Output the [x, y] coordinate of the center of the cell containing the given text.  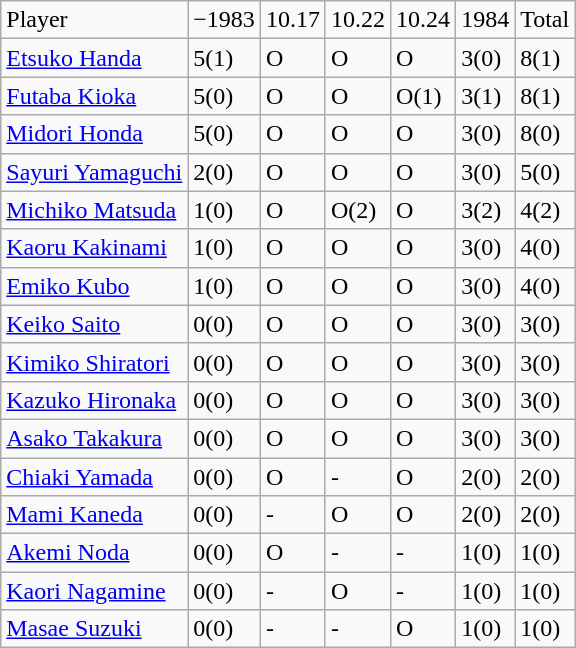
4(2) [545, 210]
Kazuko Hironaka [94, 400]
Kaori Nagamine [94, 591]
5(1) [224, 58]
Emiko Kubo [94, 286]
Midori Honda [94, 134]
O(1) [424, 96]
Total [545, 20]
10.24 [424, 20]
Michiko Matsuda [94, 210]
Asako Takakura [94, 438]
10.22 [358, 20]
O(2) [358, 210]
Player [94, 20]
Keiko Saito [94, 324]
Etsuko Handa [94, 58]
Futaba Kioka [94, 96]
Mami Kaneda [94, 515]
Masae Suzuki [94, 629]
Akemi Noda [94, 553]
8(0) [545, 134]
−1983 [224, 20]
3(1) [486, 96]
Sayuri Yamaguchi [94, 172]
Kimiko Shiratori [94, 362]
1984 [486, 20]
Kaoru Kakinami [94, 248]
Chiaki Yamada [94, 477]
3(2) [486, 210]
10.17 [292, 20]
